Pinpoint the cell where the given text exists, returning its (x, y) midpoint coordinate. 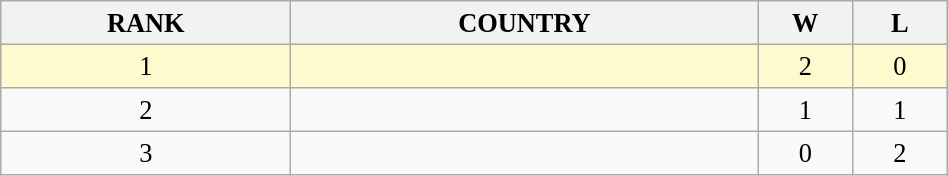
W (806, 22)
3 (146, 153)
L (900, 22)
RANK (146, 22)
COUNTRY (524, 22)
